Identify which cell holds the provided text, then report its (X, Y) central coordinate. 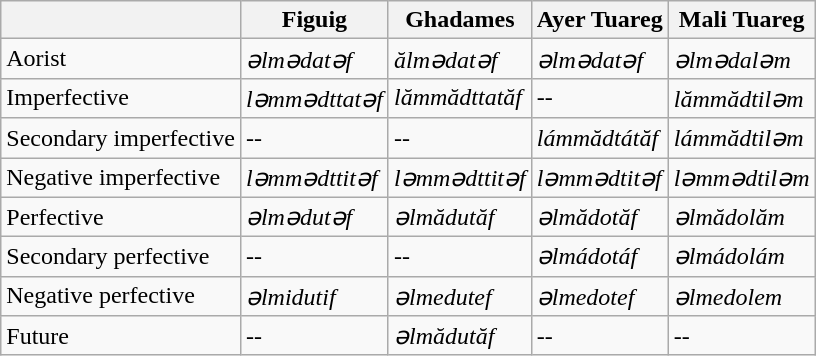
Figuig (314, 20)
lámmădtiləm (742, 138)
ləmmədttatəf (314, 98)
əlmedutef (460, 296)
Secondary perfective (121, 257)
Ayer Tuareg (600, 20)
əlmádotáf (600, 257)
ləmmədtitəf (600, 178)
əlmədaləm (742, 59)
Perfective (121, 217)
əlmádolám (742, 257)
Secondary imperfective (121, 138)
əlmədutəf (314, 217)
lămmădtiləm (742, 98)
Imperfective (121, 98)
əlmădotăf (600, 217)
Negative imperfective (121, 178)
lámmădtátăf (600, 138)
Future (121, 336)
ləmmədtiləm (742, 178)
əlmădolăm (742, 217)
Aorist (121, 59)
əlmidutif (314, 296)
Mali Tuareg (742, 20)
Negative perfective (121, 296)
ălmədatəf (460, 59)
əlmedotef (600, 296)
lămmădttatăf (460, 98)
Ghadames (460, 20)
əlmedolem (742, 296)
